Capture the cell that displays the provided text and extract its (x, y) central coordinate. 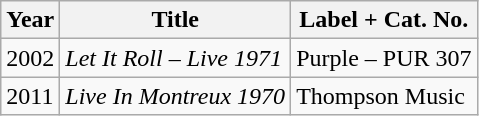
Title (176, 20)
Label + Cat. No. (384, 20)
Year (30, 20)
2002 (30, 58)
Thompson Music (384, 96)
2011 (30, 96)
Purple – PUR 307 (384, 58)
Live In Montreux 1970 (176, 96)
Let It Roll – Live 1971 (176, 58)
